Return the [X, Y] coordinate for the center point of the cell that contains the specified text.  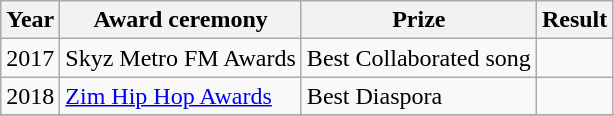
Year [30, 20]
Result [574, 20]
Skyz Metro FM Awards [181, 58]
Prize [418, 20]
Best Diaspora [418, 96]
Best Collaborated song [418, 58]
Zim Hip Hop Awards [181, 96]
Award ceremony [181, 20]
2018 [30, 96]
2017 [30, 58]
